Capture the cell that displays the provided text and extract its [X, Y] central coordinate. 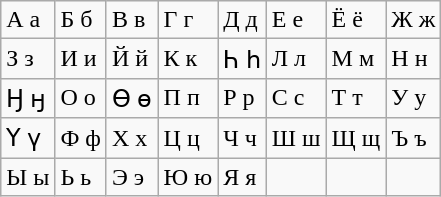
Л л [296, 59]
Ц ц [188, 138]
О о [81, 98]
Ъ ъ [414, 138]
Т т [356, 98]
Х х [132, 138]
Д д [242, 20]
Ю ю [188, 177]
З з [28, 59]
Е е [296, 20]
У у [414, 98]
Ү ү [28, 138]
Ө ө [132, 98]
В в [132, 20]
Ф ф [81, 138]
П п [188, 98]
Ь ь [81, 177]
Я я [242, 177]
Н н [414, 59]
С с [296, 98]
Ж ж [414, 20]
Б б [81, 20]
Ч ч [242, 138]
Й й [132, 59]
И и [81, 59]
М м [356, 59]
Ы ы [28, 177]
Ш ш [296, 138]
Э э [132, 177]
Г г [188, 20]
А а [28, 20]
Ӈ ӈ [28, 98]
Һ һ [242, 59]
К к [188, 59]
Р р [242, 98]
Ё ё [356, 20]
Щ щ [356, 138]
